From the cell containing the given text, extract its center point as (X, Y) coordinate. 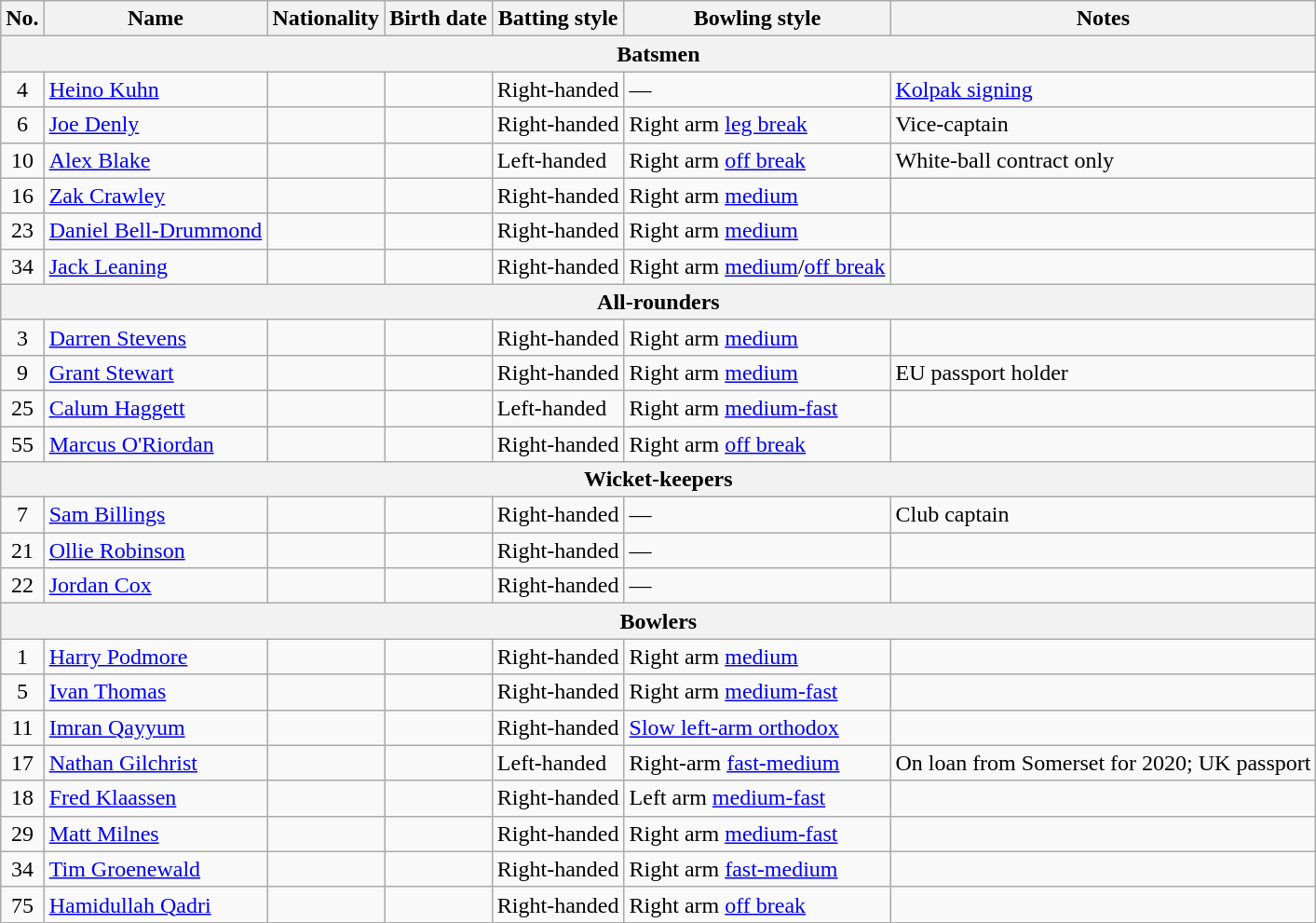
Imran Qayyum (156, 727)
Alex Blake (156, 160)
Daniel Bell-Drummond (156, 231)
1 (22, 657)
No. (22, 19)
Zak Crawley (156, 196)
3 (22, 337)
Wicket-keepers (658, 480)
Calum Haggett (156, 408)
Jack Leaning (156, 266)
On loan from Somerset for 2020; UK passport (1103, 763)
Vice-captain (1103, 125)
11 (22, 727)
Slow left-arm orthodox (757, 727)
25 (22, 408)
White-ball contract only (1103, 160)
6 (22, 125)
Nathan Gilchrist (156, 763)
EU passport holder (1103, 373)
Grant Stewart (156, 373)
23 (22, 231)
16 (22, 196)
Marcus O'Riordan (156, 444)
Batsmen (658, 54)
Club captain (1103, 515)
Joe Denly (156, 125)
Tim Groenewald (156, 869)
Hamidullah Qadri (156, 904)
9 (22, 373)
4 (22, 89)
Name (156, 19)
22 (22, 586)
Sam Billings (156, 515)
Right arm leg break (757, 125)
29 (22, 834)
Right arm fast-medium (757, 869)
75 (22, 904)
Darren Stevens (156, 337)
7 (22, 515)
Ollie Robinson (156, 550)
Harry Podmore (156, 657)
55 (22, 444)
Birth date (439, 19)
Left arm medium-fast (757, 798)
Bowlers (658, 621)
Batting style (558, 19)
Matt Milnes (156, 834)
Right arm medium/off break (757, 266)
Bowling style (757, 19)
18 (22, 798)
10 (22, 160)
5 (22, 692)
Nationality (326, 19)
17 (22, 763)
Jordan Cox (156, 586)
Kolpak signing (1103, 89)
21 (22, 550)
Notes (1103, 19)
Right-arm fast-medium (757, 763)
All-rounders (658, 302)
Fred Klaassen (156, 798)
Heino Kuhn (156, 89)
Ivan Thomas (156, 692)
